Find where the given text appears and provide that cell's center as (x, y) coordinate. 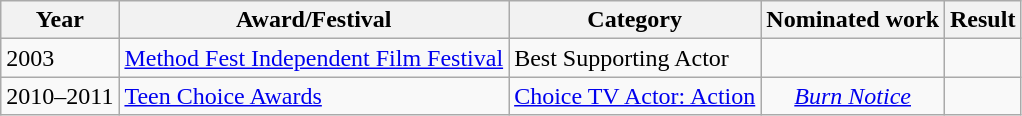
Nominated work (853, 20)
Year (60, 20)
Burn Notice (853, 96)
2010–2011 (60, 96)
Result (983, 20)
Award/Festival (314, 20)
Teen Choice Awards (314, 96)
2003 (60, 58)
Category (635, 20)
Best Supporting Actor (635, 58)
Choice TV Actor: Action (635, 96)
Method Fest Independent Film Festival (314, 58)
